Output the (x, y) coordinate of the center of the cell containing the given text.  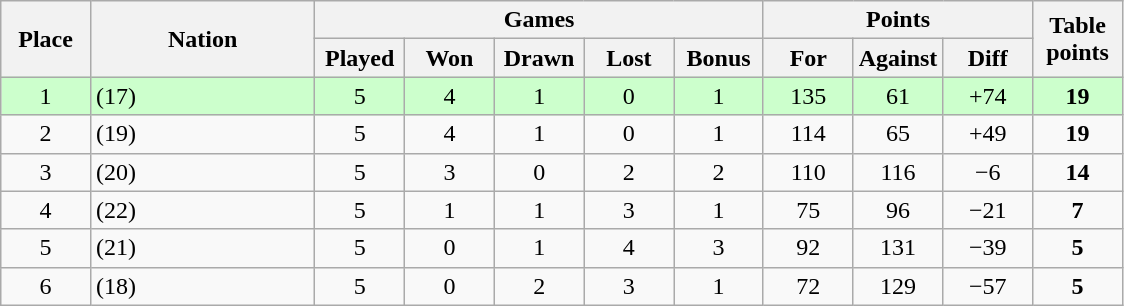
110 (808, 172)
92 (808, 248)
−6 (988, 172)
(22) (202, 210)
Bonus (719, 58)
96 (898, 210)
129 (898, 286)
−57 (988, 286)
6 (46, 286)
116 (898, 172)
Nation (202, 39)
61 (898, 96)
Lost (629, 58)
(18) (202, 286)
72 (808, 286)
−21 (988, 210)
Games (540, 20)
Tablepoints (1078, 39)
(19) (202, 134)
135 (808, 96)
Won (450, 58)
Drawn (539, 58)
75 (808, 210)
Against (898, 58)
For (808, 58)
(21) (202, 248)
−39 (988, 248)
+49 (988, 134)
14 (1078, 172)
65 (898, 134)
7 (1078, 210)
131 (898, 248)
Place (46, 39)
Points (898, 20)
Diff (988, 58)
+74 (988, 96)
(17) (202, 96)
114 (808, 134)
(20) (202, 172)
Played (360, 58)
